Locate the cell with the specified text and output its [X, Y] center coordinate. 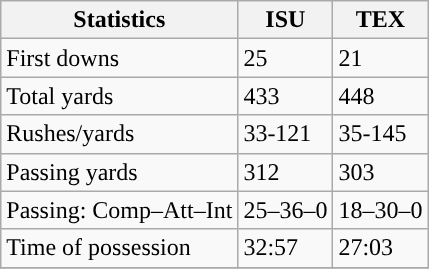
Total yards [120, 96]
Statistics [120, 20]
25–36–0 [286, 210]
Time of possession [120, 248]
35-145 [380, 134]
433 [286, 96]
ISU [286, 20]
First downs [120, 58]
21 [380, 58]
Passing yards [120, 172]
27:03 [380, 248]
25 [286, 58]
Passing: Comp–Att–Int [120, 210]
303 [380, 172]
18–30–0 [380, 210]
TEX [380, 20]
448 [380, 96]
33-121 [286, 134]
Rushes/yards [120, 134]
312 [286, 172]
32:57 [286, 248]
